Return the [x, y] coordinate for the center point of the cell that contains the specified text.  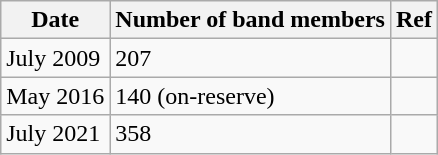
207 [250, 58]
July 2021 [56, 134]
Date [56, 20]
140 (on-reserve) [250, 96]
May 2016 [56, 96]
July 2009 [56, 58]
358 [250, 134]
Number of band members [250, 20]
Ref [414, 20]
